Find where the given text appears and provide that cell's center as (x, y) coordinate. 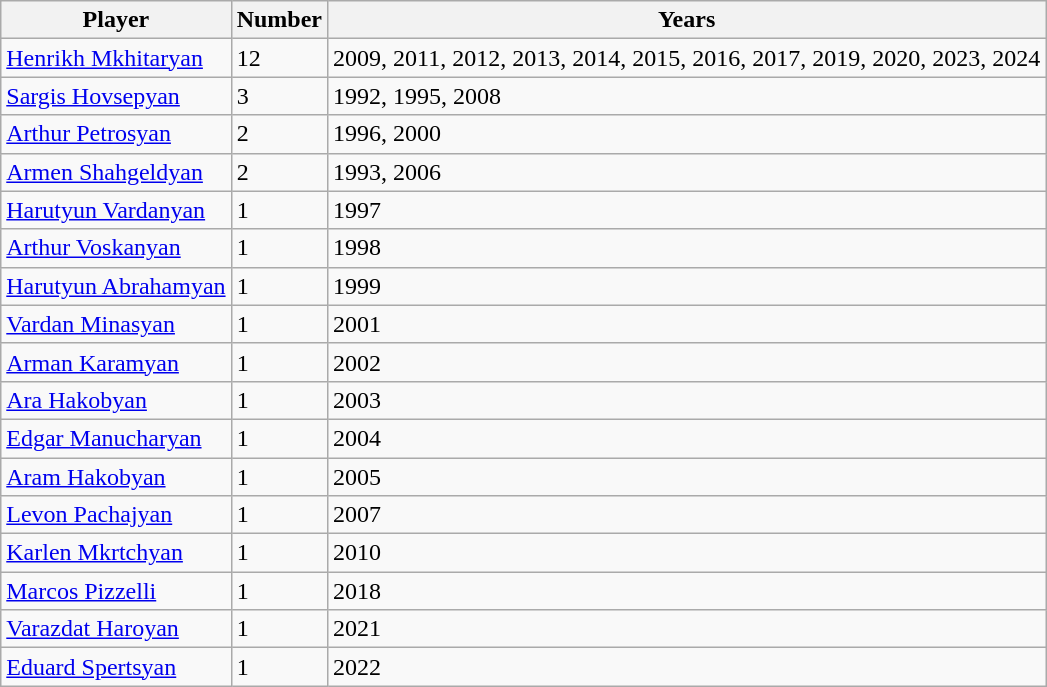
Karlen Mkrtchyan (116, 553)
Number (279, 20)
Levon Pachajyan (116, 515)
Marcos Pizzelli (116, 591)
12 (279, 58)
Armen Shahgeldyan (116, 172)
Edgar Manucharyan (116, 438)
Harutyun Vardanyan (116, 210)
Arman Karamyan (116, 362)
2007 (686, 515)
2021 (686, 629)
1993, 2006 (686, 172)
2002 (686, 362)
2004 (686, 438)
Sargis Hovsepyan (116, 96)
Years (686, 20)
2005 (686, 477)
Arthur Petrosyan (116, 134)
Player (116, 20)
2009, 2011, 2012, 2013, 2014, 2015, 2016, 2017, 2019, 2020, 2023, 2024 (686, 58)
Harutyun Abrahamyan (116, 286)
1992, 1995, 2008 (686, 96)
2022 (686, 667)
Eduard Spertsyan (116, 667)
1999 (686, 286)
Aram Hakobyan (116, 477)
1998 (686, 248)
Vardan Minasyan (116, 324)
Henrikh Mkhitaryan (116, 58)
Arthur Voskanyan (116, 248)
2001 (686, 324)
2018 (686, 591)
1996, 2000 (686, 134)
Ara Hakobyan (116, 400)
2003 (686, 400)
3 (279, 96)
Varazdat Haroyan (116, 629)
1997 (686, 210)
2010 (686, 553)
